For the text-containing cell, return its midpoint in (x, y) coordinate format. 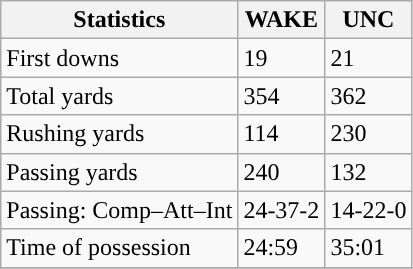
240 (282, 172)
Rushing yards (120, 134)
354 (282, 96)
Passing yards (120, 172)
19 (282, 58)
Time of possession (120, 248)
21 (368, 58)
132 (368, 172)
Statistics (120, 20)
114 (282, 134)
Total yards (120, 96)
Passing: Comp–Att–Int (120, 210)
14-22-0 (368, 210)
362 (368, 96)
230 (368, 134)
35:01 (368, 248)
First downs (120, 58)
24:59 (282, 248)
WAKE (282, 20)
24-37-2 (282, 210)
UNC (368, 20)
